Find where the given text appears and provide that cell's center as [x, y] coordinate. 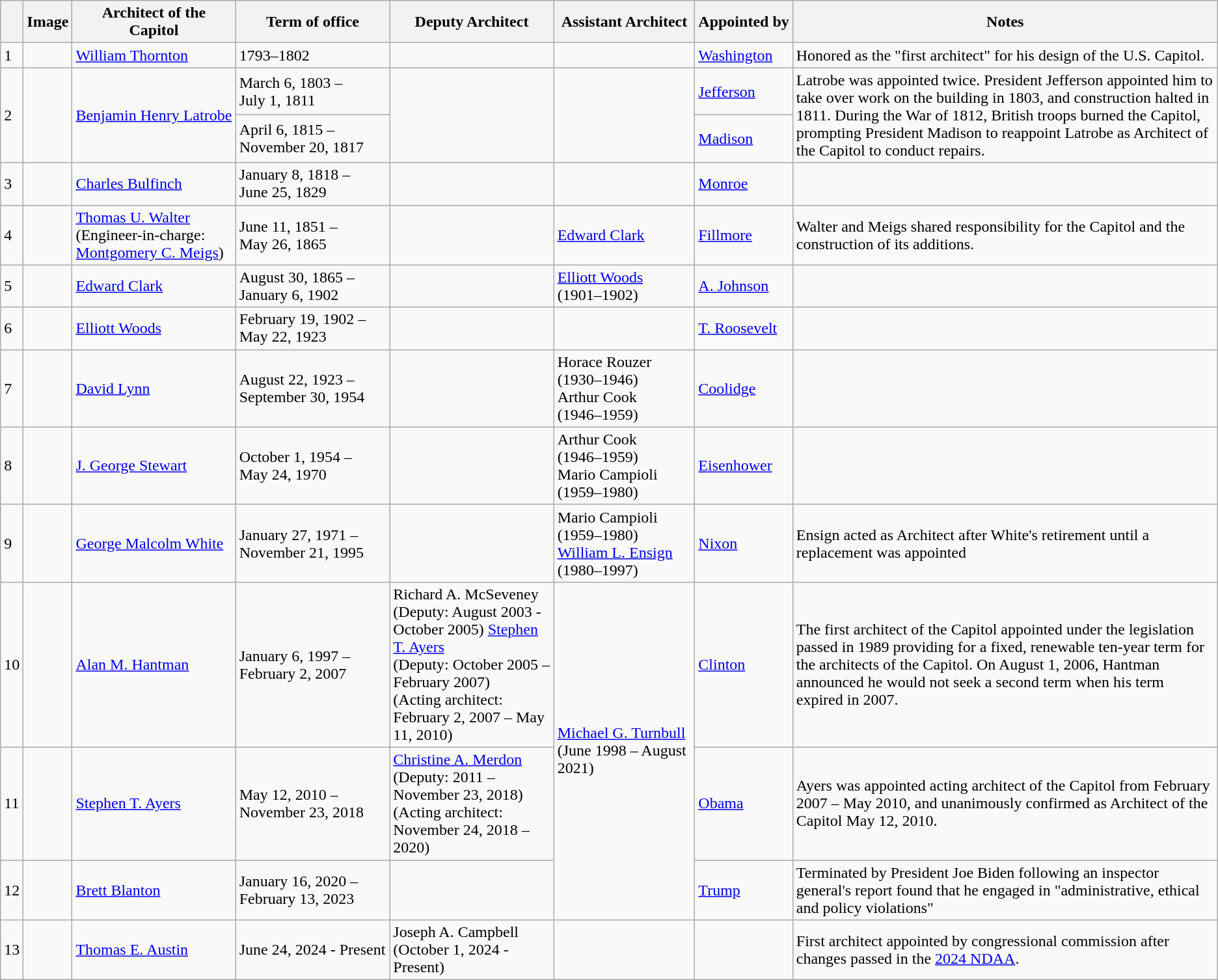
4 [12, 235]
Alan M. Hantman [154, 664]
8 [12, 466]
Thomas U. Walter(Engineer-in-charge:Montgomery C. Meigs) [154, 235]
A. Johnson [744, 286]
Deputy Architect [472, 22]
February 19, 1902 –May 22, 1923 [312, 328]
January 6, 1997 –February 2, 2007 [312, 664]
Notes [1005, 22]
Charles Bulfinch [154, 184]
5 [12, 286]
Eisenhower [744, 466]
Horace Rouzer (1930–1946)Arthur Cook (1946–1959) [625, 388]
January 16, 2020 – February 13, 2023 [312, 890]
January 8, 1818 –June 25, 1829 [312, 184]
Arthur Cook (1946–1959)Mario Campioli (1959–1980) [625, 466]
1 [12, 55]
William Thornton [154, 55]
Coolidge [744, 388]
Architect of the Capitol [154, 22]
Appointed by [744, 22]
Thomas E. Austin [154, 950]
June 24, 2024 - Present [312, 950]
T. Roosevelt [744, 328]
10 [12, 664]
Trump [744, 890]
May 12, 2010 – November 23, 2018 [312, 803]
12 [12, 890]
7 [12, 388]
Term of office [312, 22]
March 6, 1803 –July 1, 1811 [312, 91]
11 [12, 803]
June 11, 1851 –May 26, 1865 [312, 235]
Fillmore [744, 235]
Brett Blanton [154, 890]
David Lynn [154, 388]
Clinton [744, 664]
Walter and Meigs shared responsibility for the Capitol and the construction of its additions. [1005, 235]
Joseph A. Campbell (October 1, 2024 - Present) [472, 950]
13 [12, 950]
October 1, 1954 –May 24, 1970 [312, 466]
Image [48, 22]
Stephen T. Ayers [154, 803]
January 27, 1971 –November 21, 1995 [312, 543]
9 [12, 543]
3 [12, 184]
Christine A. Merdon(Deputy: 2011 – November 23, 2018)(Acting architect: November 24, 2018 – 2020) [472, 803]
Mario Campioli (1959–1980)William L. Ensign (1980–1997) [625, 543]
Ensign acted as Architect after White's retirement until a replacement was appointed [1005, 543]
Michael G. Turnbull(June 1998 – August 2021) [625, 751]
Assistant Architect [625, 22]
Washington [744, 55]
Madison [744, 139]
April 6, 1815 –November 20, 1817 [312, 139]
August 22, 1923 –September 30, 1954 [312, 388]
Terminated by President Joe Biden following an inspector general's report found that he engaged in "administrative, ethical and policy violations" [1005, 890]
Benjamin Henry Latrobe [154, 115]
Elliott Woods (1901–1902) [625, 286]
Jefferson [744, 91]
6 [12, 328]
First architect appointed by congressional commission after changes passed in the 2024 NDAA. [1005, 950]
George Malcolm White [154, 543]
August 30, 1865 –January 6, 1902 [312, 286]
Monroe [744, 184]
Elliott Woods [154, 328]
Nixon [744, 543]
Honored as the "first architect" for his design of the U.S. Capitol. [1005, 55]
2 [12, 115]
Obama [744, 803]
J. George Stewart [154, 466]
1793–1802 [312, 55]
